From the cell containing the given text, extract its center point as (X, Y) coordinate. 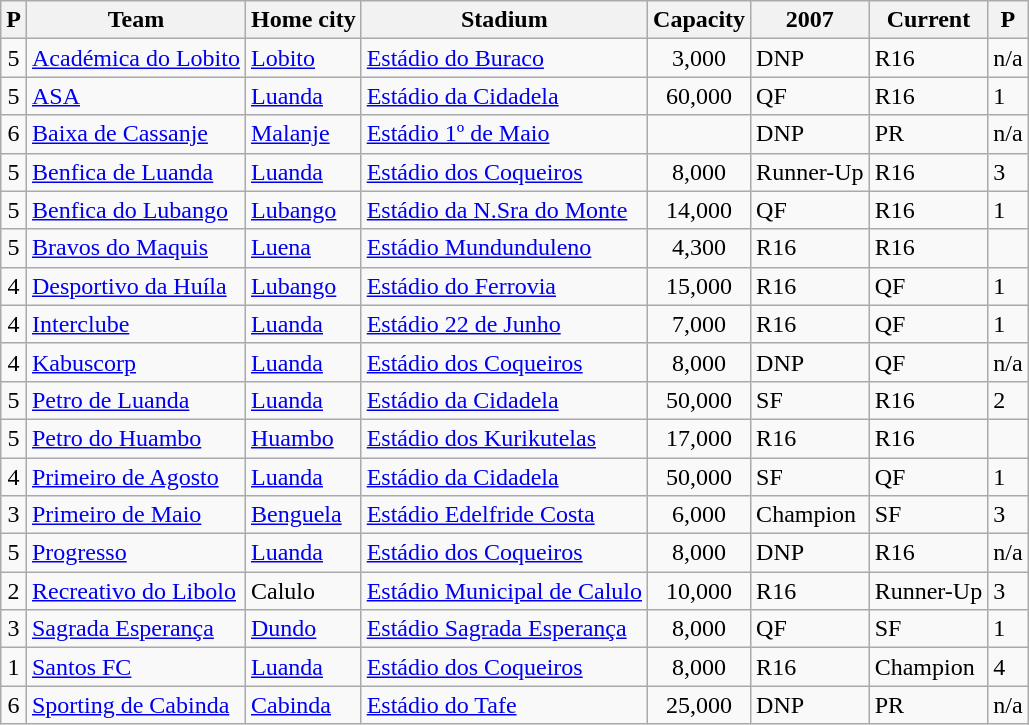
25,000 (700, 705)
Luena (303, 248)
Santos FC (136, 667)
Benfica do Lubango (136, 210)
Interclube (136, 324)
Estádio dos Kurikutelas (504, 438)
Home city (303, 20)
6,000 (700, 515)
Capacity (700, 20)
Estádio 22 de Junho (504, 324)
Stadium (504, 20)
Malanje (303, 134)
Estádio do Buraco (504, 58)
ASA (136, 96)
Benfica de Luanda (136, 172)
15,000 (700, 286)
Dundo (303, 629)
Kabuscorp (136, 362)
Estádio da N.Sra do Monte (504, 210)
3,000 (700, 58)
Huambo (303, 438)
Sporting de Cabinda (136, 705)
10,000 (700, 591)
Primeiro de Agosto (136, 477)
Baixa de Cassanje (136, 134)
Estádio do Ferrovia (504, 286)
2007 (810, 20)
Lobito (303, 58)
7,000 (700, 324)
Petro de Luanda (136, 400)
Académica do Lobito (136, 58)
17,000 (700, 438)
Estádio 1º de Maio (504, 134)
4,300 (700, 248)
Benguela (303, 515)
Current (928, 20)
Estádio Sagrada Esperança (504, 629)
Primeiro de Maio (136, 515)
Cabinda (303, 705)
Estádio Municipal de Calulo (504, 591)
Estádio Edelfride Costa (504, 515)
Bravos do Maquis (136, 248)
14,000 (700, 210)
Team (136, 20)
Sagrada Esperança (136, 629)
Estádio Mundunduleno (504, 248)
Petro do Huambo (136, 438)
60,000 (700, 96)
Calulo (303, 591)
Recreativo do Libolo (136, 591)
Progresso (136, 553)
Desportivo da Huíla (136, 286)
Estádio do Tafe (504, 705)
